Detect which cell encompasses the target text, then output its [x, y] center coordinate. 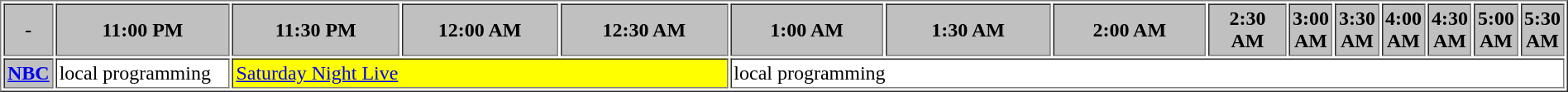
2:00 AM [1130, 30]
1:30 AM [968, 30]
12:30 AM [644, 30]
1:00 AM [807, 30]
NBC [28, 73]
Saturday Night Live [480, 73]
11:30 PM [316, 30]
2:30 AM [1248, 30]
11:00 PM [142, 30]
4:30 AM [1449, 30]
3:30 AM [1356, 30]
5:30 AM [1542, 30]
- [28, 30]
5:00 AM [1495, 30]
4:00 AM [1403, 30]
3:00 AM [1310, 30]
12:00 AM [480, 30]
